Extract the [x, y] coordinate from the center of the cell holding the provided text.  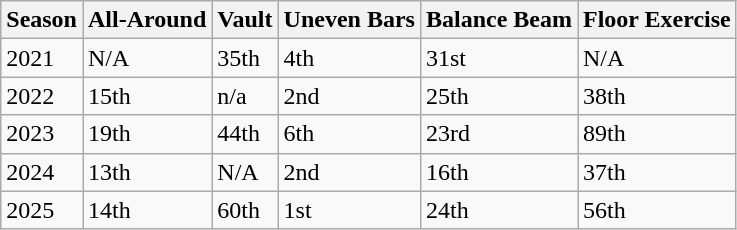
24th [498, 210]
38th [658, 96]
Vault [245, 20]
All-Around [146, 20]
13th [146, 172]
25th [498, 96]
Balance Beam [498, 20]
2023 [42, 134]
1st [349, 210]
Floor Exercise [658, 20]
89th [658, 134]
44th [245, 134]
19th [146, 134]
60th [245, 210]
2022 [42, 96]
2024 [42, 172]
35th [245, 58]
31st [498, 58]
6th [349, 134]
37th [658, 172]
56th [658, 210]
2025 [42, 210]
16th [498, 172]
15th [146, 96]
4th [349, 58]
23rd [498, 134]
Uneven Bars [349, 20]
Season [42, 20]
2021 [42, 58]
n/a [245, 96]
14th [146, 210]
